Determine the (x, y) coordinate at the center of the cell enclosing the given text.  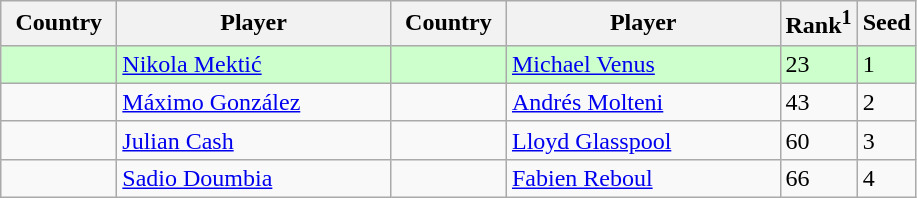
Nikola Mektić (254, 64)
1 (886, 64)
Máximo González (254, 102)
60 (818, 140)
Seed (886, 24)
Fabien Reboul (643, 178)
Michael Venus (643, 64)
Rank1 (818, 24)
3 (886, 140)
Andrés Molteni (643, 102)
Julian Cash (254, 140)
43 (818, 102)
Lloyd Glasspool (643, 140)
Sadio Doumbia (254, 178)
66 (818, 178)
23 (818, 64)
2 (886, 102)
4 (886, 178)
